Scan for the cell matching the given text and deliver its [X, Y] coordinate at center. 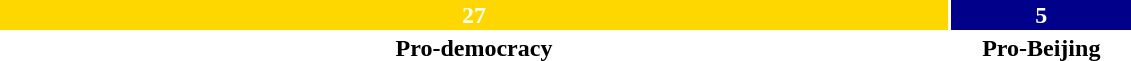
27 [474, 15]
